Extract the (X, Y) coordinate from the center of the cell holding the provided text.  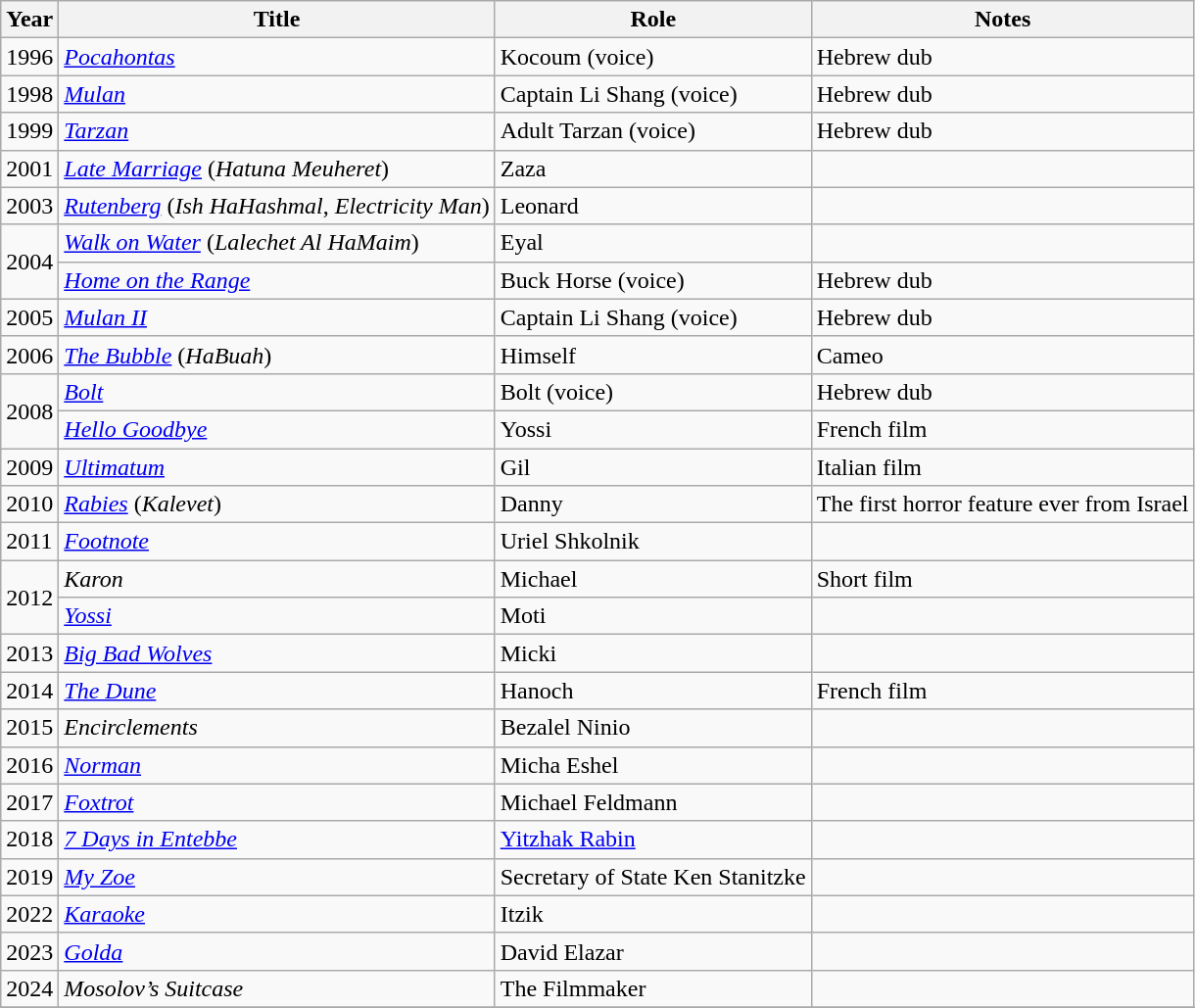
Italian film (1003, 467)
Ultimatum (276, 467)
2015 (29, 728)
2018 (29, 840)
2023 (29, 951)
2012 (29, 598)
Mosolov’s Suitcase (276, 988)
Eyal (652, 243)
2003 (29, 206)
Karaoke (276, 914)
Mulan II (276, 317)
Home on the Range (276, 280)
Golda (276, 951)
Year (29, 20)
2013 (29, 653)
My Zoe (276, 877)
Bolt (276, 392)
Rabies (Kalevet) (276, 504)
2001 (29, 168)
Pocahontas (276, 57)
Itzik (652, 914)
Danny (652, 504)
Himself (652, 355)
2008 (29, 410)
Role (652, 20)
Rutenberg (Ish HaHashmal, Electricity Man) (276, 206)
Michael Feldmann (652, 802)
2010 (29, 504)
Footnote (276, 542)
Norman (276, 765)
Micha Eshel (652, 765)
Karon (276, 579)
Short film (1003, 579)
7 Days in Entebbe (276, 840)
Adult Tarzan (voice) (652, 131)
1999 (29, 131)
Secretary of State Ken Stanitzke (652, 877)
The first horror feature ever from Israel (1003, 504)
Uriel Shkolnik (652, 542)
Big Bad Wolves (276, 653)
2017 (29, 802)
2024 (29, 988)
Encirclements (276, 728)
Hello Goodbye (276, 429)
Leonard (652, 206)
Bolt (voice) (652, 392)
2011 (29, 542)
2016 (29, 765)
David Elazar (652, 951)
Moti (652, 616)
2014 (29, 691)
Bezalel Ninio (652, 728)
Buck Horse (voice) (652, 280)
The Filmmaker (652, 988)
Late Marriage (Hatuna Meuheret) (276, 168)
Micki (652, 653)
Hanoch (652, 691)
2009 (29, 467)
2005 (29, 317)
1998 (29, 94)
Mulan (276, 94)
Yitzhak Rabin (652, 840)
Zaza (652, 168)
1996 (29, 57)
Gil (652, 467)
2006 (29, 355)
Foxtrot (276, 802)
The Bubble (HaBuah) (276, 355)
Cameo (1003, 355)
Title (276, 20)
Tarzan (276, 131)
Kocoum (voice) (652, 57)
Walk on Water (Lalechet Al HaMaim) (276, 243)
Notes (1003, 20)
Michael (652, 579)
2004 (29, 262)
The Dune (276, 691)
2019 (29, 877)
2022 (29, 914)
